Pinpoint the cell where the given text exists, returning its (x, y) midpoint coordinate. 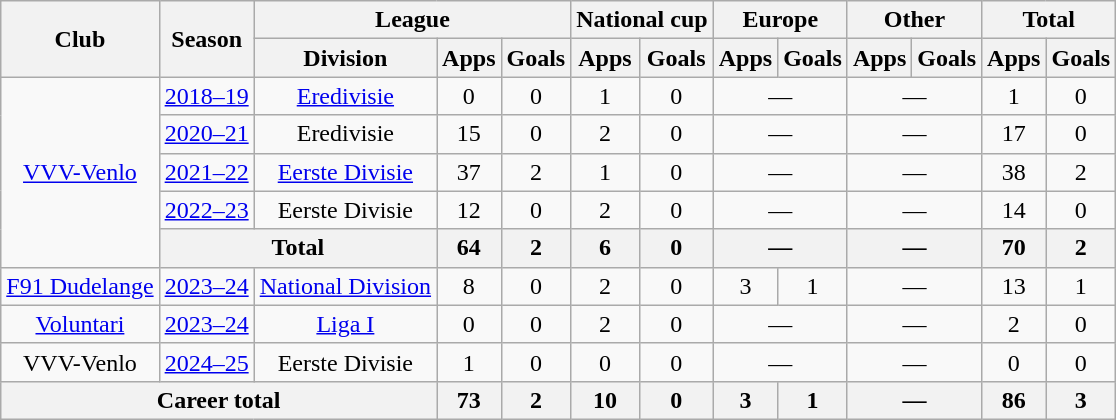
17 (1014, 134)
National Division (345, 286)
2021–22 (206, 172)
Club (80, 39)
73 (469, 400)
10 (605, 400)
64 (469, 248)
37 (469, 172)
2022–23 (206, 210)
National cup (642, 20)
Season (206, 39)
Division (345, 58)
8 (469, 286)
15 (469, 134)
2018–19 (206, 96)
Voluntari (80, 324)
6 (605, 248)
Europe (780, 20)
League (412, 20)
13 (1014, 286)
Liga I (345, 324)
86 (1014, 400)
Other (914, 20)
14 (1014, 210)
2024–25 (206, 362)
F91 Dudelange (80, 286)
Career total (219, 400)
38 (1014, 172)
70 (1014, 248)
12 (469, 210)
2020–21 (206, 134)
